Determine the (X, Y) coordinate at the center of the cell enclosing the given text.  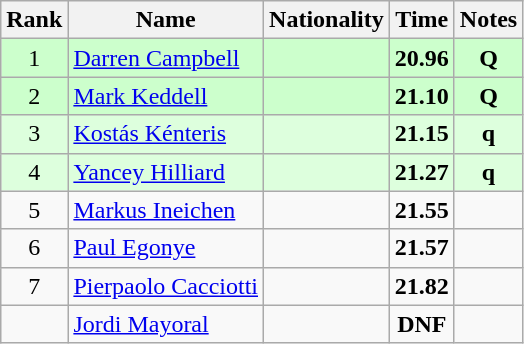
Kostás Kénteris (166, 134)
Notes (488, 20)
DNF (422, 324)
4 (34, 172)
21.55 (422, 210)
Pierpaolo Cacciotti (166, 286)
Rank (34, 20)
6 (34, 248)
21.15 (422, 134)
Darren Campbell (166, 58)
1 (34, 58)
20.96 (422, 58)
Mark Keddell (166, 96)
21.57 (422, 248)
3 (34, 134)
Jordi Mayoral (166, 324)
7 (34, 286)
Paul Egonye (166, 248)
Name (166, 20)
5 (34, 210)
Yancey Hilliard (166, 172)
Nationality (327, 20)
2 (34, 96)
21.10 (422, 96)
Time (422, 20)
Markus Ineichen (166, 210)
21.82 (422, 286)
21.27 (422, 172)
